Extract the (x, y) coordinate from the center of the cell holding the provided text.  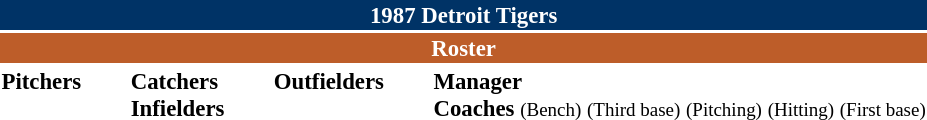
1987 Detroit Tigers (464, 15)
Roster (464, 48)
